Pinpoint the cell where the given text exists, returning its [X, Y] midpoint coordinate. 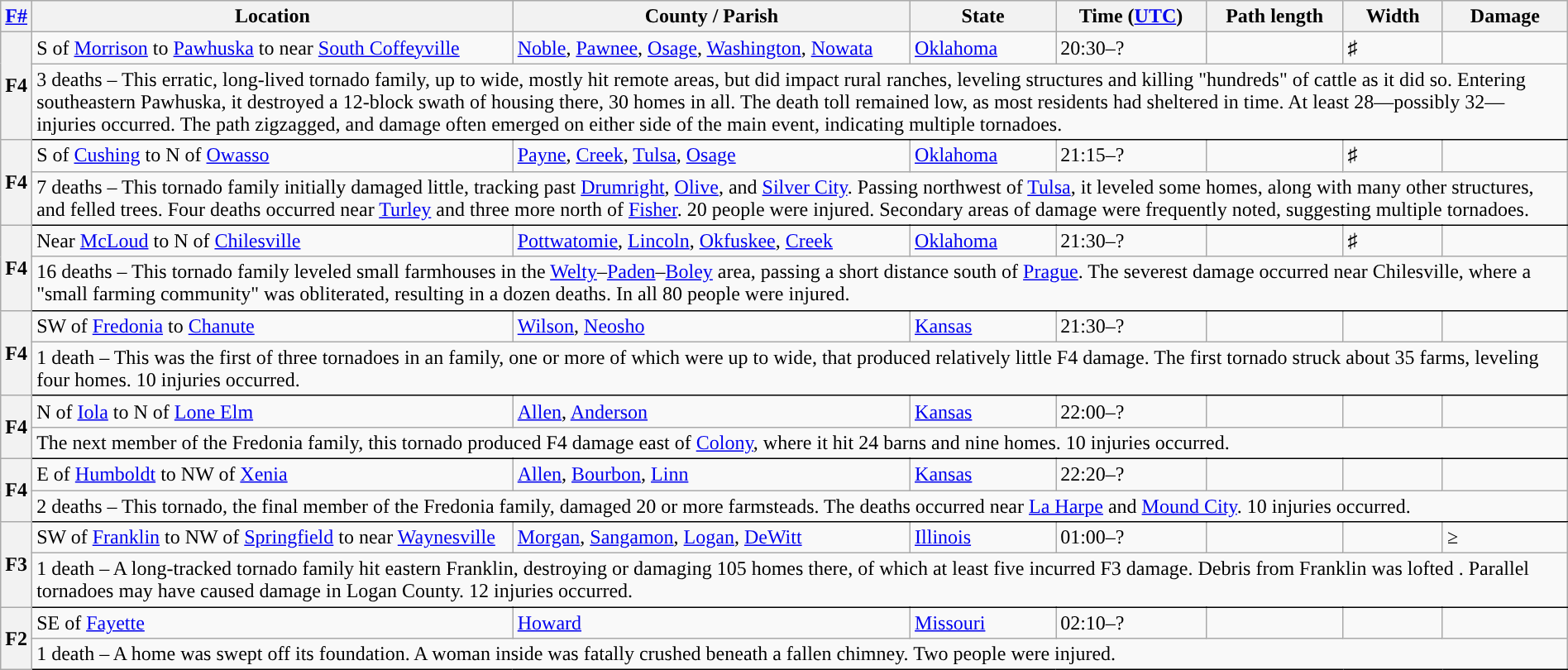
S of Morrison to Pawhuska to near South Coffeyville [273, 48]
02:10–? [1131, 623]
Allen, Bourbon, Linn [711, 474]
1 death – A home was swept off its foundation. A woman inside was fatally crushed beneath a fallen chimney. Two people were injured. [801, 654]
E of Humboldt to NW of Xenia [273, 474]
Near McLoud to N of Chilesville [273, 241]
Missouri [983, 623]
Payne, Creek, Tulsa, Osage [711, 156]
The next member of the Fredonia family, this tornado produced F4 damage east of Colony, where it hit 24 barns and nine homes. 10 injuries occurred. [801, 443]
Width [1393, 17]
Time (UTC) [1131, 17]
F2 [17, 639]
County / Parish [711, 17]
Morgan, Sangamon, Logan, DeWitt [711, 538]
N of Iola to N of Lone Elm [273, 411]
State [983, 17]
22:20–? [1131, 474]
20:30–? [1131, 48]
Pottwatomie, Lincoln, Okfuskee, Creek [711, 241]
Location [273, 17]
Damage [1505, 17]
SE of Fayette [273, 623]
22:00–? [1131, 411]
S of Cushing to N of Owasso [273, 156]
21:15–? [1131, 156]
Illinois [983, 538]
01:00–? [1131, 538]
F# [17, 17]
Howard [711, 623]
Allen, Anderson [711, 411]
Path length [1274, 17]
F3 [17, 564]
≥ [1505, 538]
Noble, Pawnee, Osage, Washington, Nowata [711, 48]
SW of Franklin to NW of Springfield to near Waynesville [273, 538]
Wilson, Neosho [711, 326]
SW of Fredonia to Chanute [273, 326]
